Capture the cell that displays the provided text and extract its [x, y] central coordinate. 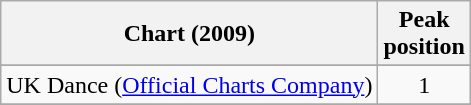
Peak position [424, 34]
UK Dance (Official Charts Company) [190, 85]
Chart (2009) [190, 34]
1 [424, 85]
